Pinpoint the cell where the given text exists, returning its (X, Y) midpoint coordinate. 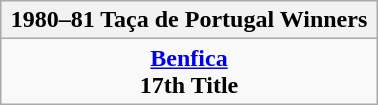
1980–81 Taça de Portugal Winners (189, 20)
Benfica17th Title (189, 72)
